Detect which cell encompasses the target text, then output its [X, Y] center coordinate. 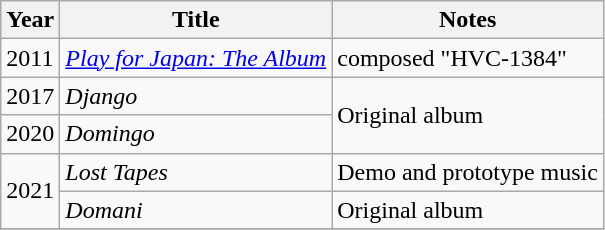
2011 [30, 58]
composed "HVC-1384" [468, 58]
Play for Japan: The Album [196, 58]
Title [196, 20]
Domingo [196, 134]
Django [196, 96]
2021 [30, 191]
Notes [468, 20]
Lost Tapes [196, 172]
Domani [196, 210]
Demo and prototype music [468, 172]
2017 [30, 96]
Year [30, 20]
2020 [30, 134]
